Capture the cell that displays the provided text and extract its [X, Y] central coordinate. 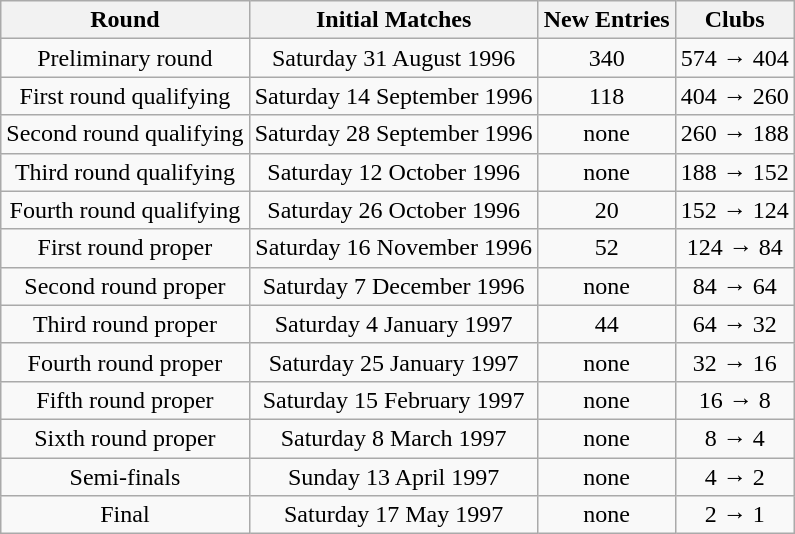
Saturday 25 January 1997 [394, 362]
New Entries [606, 20]
574 → 404 [734, 58]
52 [606, 248]
64 → 32 [734, 324]
Preliminary round [125, 58]
Second round proper [125, 286]
Saturday 31 August 1996 [394, 58]
Third round qualifying [125, 172]
2 → 1 [734, 515]
Fourth round qualifying [125, 210]
First round qualifying [125, 96]
Saturday 7 December 1996 [394, 286]
Second round qualifying [125, 134]
20 [606, 210]
Saturday 17 May 1997 [394, 515]
Saturday 16 November 1996 [394, 248]
118 [606, 96]
16 → 8 [734, 400]
Saturday 15 February 1997 [394, 400]
404 → 260 [734, 96]
Saturday 26 October 1996 [394, 210]
Third round proper [125, 324]
Saturday 4 January 1997 [394, 324]
Fifth round proper [125, 400]
Round [125, 20]
First round proper [125, 248]
124 → 84 [734, 248]
152 → 124 [734, 210]
Sunday 13 April 1997 [394, 477]
Semi-finals [125, 477]
Initial Matches [394, 20]
Saturday 8 March 1997 [394, 438]
188 → 152 [734, 172]
340 [606, 58]
Saturday 12 October 1996 [394, 172]
Saturday 28 September 1996 [394, 134]
Final [125, 515]
44 [606, 324]
4 → 2 [734, 477]
Saturday 14 September 1996 [394, 96]
32 → 16 [734, 362]
Sixth round proper [125, 438]
260 → 188 [734, 134]
8 → 4 [734, 438]
84 → 64 [734, 286]
Fourth round proper [125, 362]
Clubs [734, 20]
